Determine the (X, Y) coordinate at the center of the cell enclosing the given text.  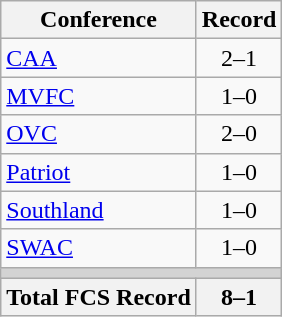
MVFC (99, 96)
2–0 (239, 134)
SWAC (99, 248)
Total FCS Record (99, 297)
CAA (99, 58)
OVC (99, 134)
Record (239, 20)
Southland (99, 210)
2–1 (239, 58)
Patriot (99, 172)
8–1 (239, 297)
Conference (99, 20)
